Provide the [x, y] coordinate of the cell's center where the given text is located.  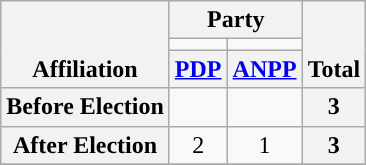
After Election [86, 145]
2 [198, 145]
Affiliation [86, 44]
Party [236, 20]
Before Election [86, 107]
PDP [198, 69]
ANPP [264, 69]
1 [264, 145]
Total [334, 44]
